Search for the cell housing the specified text and yield its (X, Y) center coordinate. 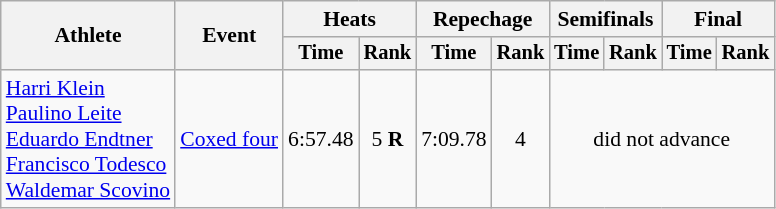
Coxed four (229, 139)
7:09.78 (454, 139)
Harri KleinPaulino LeiteEduardo EndtnerFrancisco TodescoWaldemar Scovino (88, 139)
Repechage (482, 19)
Heats (350, 19)
Athlete (88, 36)
did not advance (662, 139)
Semifinals (605, 19)
Event (229, 36)
4 (521, 139)
Final (718, 19)
6:57.48 (320, 139)
5 R (388, 139)
